Provide the (x, y) coordinate of the cell's center where the given text is located.  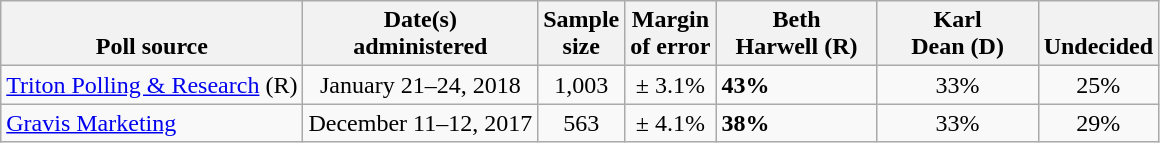
Samplesize (582, 34)
Triton Polling & Research (R) (152, 85)
± 3.1% (670, 85)
January 21–24, 2018 (420, 85)
1,003 (582, 85)
Poll source (152, 34)
BethHarwell (R) (796, 34)
Undecided (1098, 34)
December 11–12, 2017 (420, 123)
563 (582, 123)
38% (796, 123)
KarlDean (D) (958, 34)
29% (1098, 123)
25% (1098, 85)
± 4.1% (670, 123)
43% (796, 85)
Date(s)administered (420, 34)
Gravis Marketing (152, 123)
Marginof error (670, 34)
